Determine the [x, y] coordinate at the center of the cell enclosing the given text.  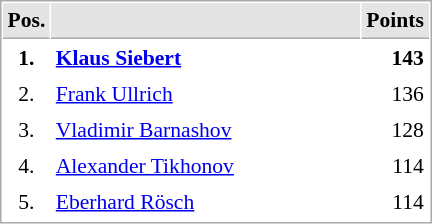
3. [26, 129]
2. [26, 93]
Pos. [26, 21]
128 [396, 129]
Klaus Siebert [206, 57]
136 [396, 93]
143 [396, 57]
Frank Ullrich [206, 93]
Points [396, 21]
1. [26, 57]
Alexander Tikhonov [206, 165]
5. [26, 201]
4. [26, 165]
Vladimir Barnashov [206, 129]
Eberhard Rösch [206, 201]
